Detect which cell encompasses the target text, then output its (x, y) center coordinate. 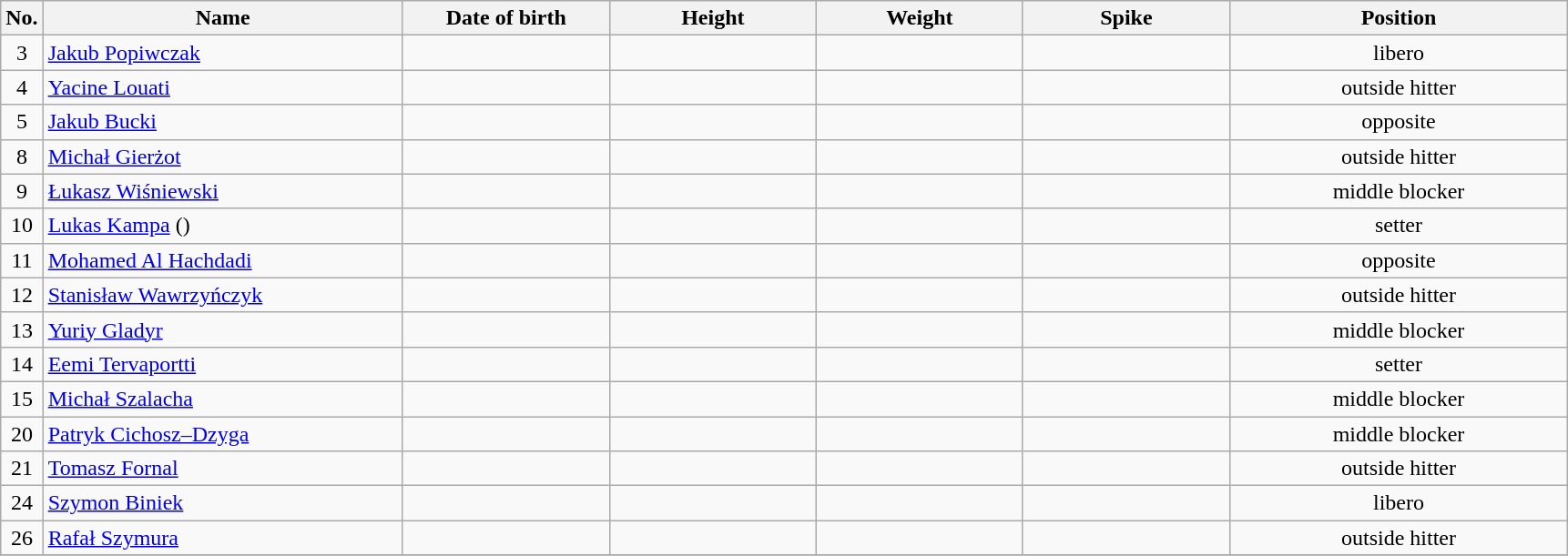
Łukasz Wiśniewski (222, 191)
Name (222, 18)
3 (22, 53)
Yuriy Gladyr (222, 329)
Patryk Cichosz–Dzyga (222, 434)
14 (22, 364)
4 (22, 87)
24 (22, 503)
10 (22, 226)
13 (22, 329)
Height (712, 18)
12 (22, 295)
Mohamed Al Hachdadi (222, 260)
Spike (1125, 18)
Rafał Szymura (222, 538)
Szymon Biniek (222, 503)
Eemi Tervaportti (222, 364)
Michał Gierżot (222, 157)
21 (22, 469)
Jakub Bucki (222, 122)
Jakub Popiwczak (222, 53)
8 (22, 157)
Yacine Louati (222, 87)
5 (22, 122)
Michał Szalacha (222, 399)
15 (22, 399)
20 (22, 434)
Weight (920, 18)
9 (22, 191)
Position (1399, 18)
Tomasz Fornal (222, 469)
No. (22, 18)
26 (22, 538)
Stanisław Wawrzyńczyk (222, 295)
11 (22, 260)
Date of birth (506, 18)
Lukas Kampa () (222, 226)
